Extract the (X, Y) coordinate from the center of the cell holding the provided text.  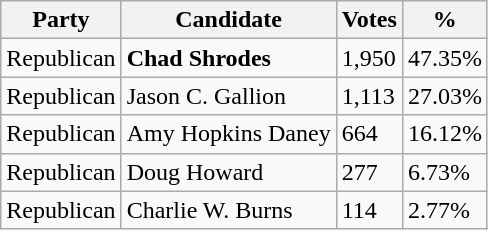
114 (369, 210)
1,950 (369, 58)
1,113 (369, 96)
Party (61, 20)
664 (369, 134)
47.35% (444, 58)
% (444, 20)
277 (369, 172)
Charlie W. Burns (228, 210)
Chad Shrodes (228, 58)
16.12% (444, 134)
Doug Howard (228, 172)
2.77% (444, 210)
Candidate (228, 20)
Jason C. Gallion (228, 96)
Votes (369, 20)
6.73% (444, 172)
Amy Hopkins Daney (228, 134)
27.03% (444, 96)
